Extract the [X, Y] coordinate from the center of the cell holding the provided text.  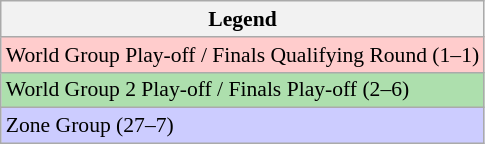
Zone Group (27–7) [242, 126]
World Group Play-off / Finals Qualifying Round (1–1) [242, 55]
World Group 2 Play-off / Finals Play-off (2–6) [242, 90]
Legend [242, 19]
